Pinpoint the cell where the given text exists, returning its [X, Y] midpoint coordinate. 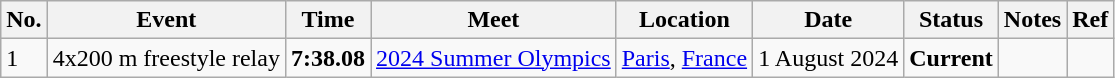
Ref [1090, 20]
2024 Summer Olympics [494, 58]
1 August 2024 [828, 58]
1 [24, 58]
4x200 m freestyle relay [166, 58]
Status [952, 20]
Notes [1032, 20]
No. [24, 20]
7:38.08 [328, 58]
Time [328, 20]
Meet [494, 20]
Date [828, 20]
Event [166, 20]
Current [952, 58]
Paris, France [684, 58]
Location [684, 20]
